Find where the given text appears and provide that cell's center as (X, Y) coordinate. 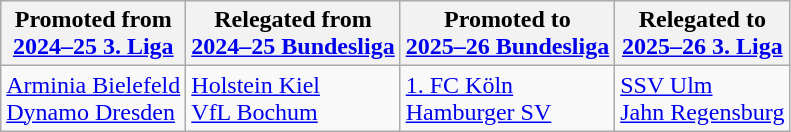
Holstein KielVfL Bochum (293, 98)
Relegated from2024–25 Bundesliga (293, 34)
Arminia BielefeldDynamo Dresden (94, 98)
Promoted to2025–26 Bundesliga (507, 34)
1. FC KölnHamburger SV (507, 98)
SSV UlmJahn Regensburg (702, 98)
Relegated to2025–26 3. Liga (702, 34)
Promoted from2024–25 3. Liga (94, 34)
